Identify which cell holds the provided text, then report its [x, y] central coordinate. 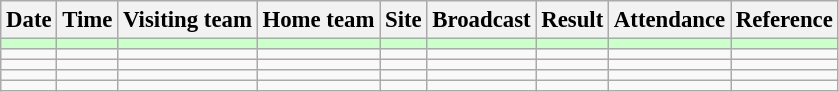
Broadcast [482, 20]
Date [29, 20]
Time [88, 20]
Result [572, 20]
Attendance [670, 20]
Reference [785, 20]
Site [404, 20]
Home team [318, 20]
Visiting team [188, 20]
